Search for the cell housing the specified text and yield its [X, Y] center coordinate. 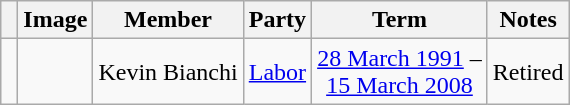
28 March 1991 – 15 March 2008 [400, 72]
Kevin Bianchi [168, 72]
Labor [277, 72]
Party [277, 20]
Member [168, 20]
Term [400, 20]
Retired [528, 72]
Image [56, 20]
Notes [528, 20]
